Detect which cell encompasses the target text, then output its (x, y) center coordinate. 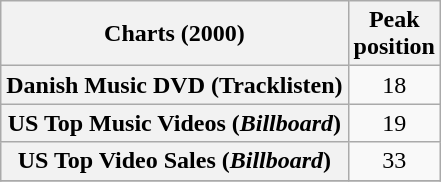
19 (394, 123)
33 (394, 161)
US Top Video Sales (Billboard) (174, 161)
18 (394, 85)
US Top Music Videos (Billboard) (174, 123)
Charts (2000) (174, 34)
Peakposition (394, 34)
Danish Music DVD (Tracklisten) (174, 85)
